Output the [x, y] coordinate of the center of the cell containing the given text.  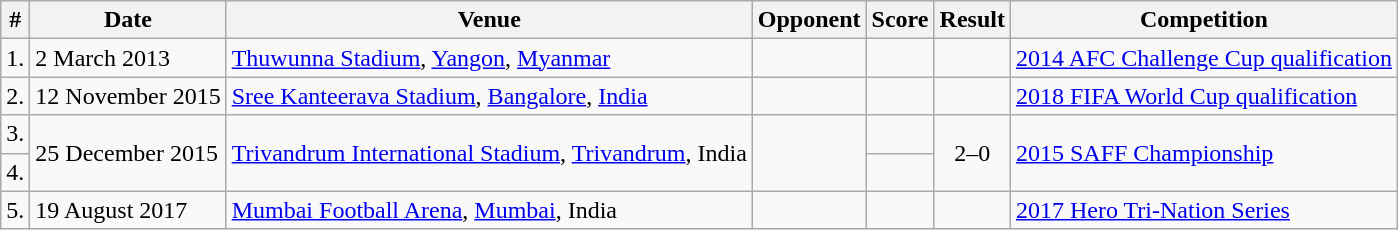
2014 AFC Challenge Cup qualification [1204, 58]
2017 Hero Tri-Nation Series [1204, 210]
12 November 2015 [128, 96]
2015 SAFF Championship [1204, 153]
Venue [489, 20]
2018 FIFA World Cup qualification [1204, 96]
2 March 2013 [128, 58]
Trivandrum International Stadium, Trivandrum, India [489, 153]
2. [16, 96]
3. [16, 134]
Opponent [809, 20]
Result [972, 20]
19 August 2017 [128, 210]
4. [16, 172]
2–0 [972, 153]
# [16, 20]
Mumbai Football Arena, Mumbai, India [489, 210]
25 December 2015 [128, 153]
1. [16, 58]
Date [128, 20]
Sree Kanteerava Stadium, Bangalore, India [489, 96]
Thuwunna Stadium, Yangon, Myanmar [489, 58]
Score [900, 20]
Competition [1204, 20]
5. [16, 210]
